Identify which cell holds the provided text, then report its [X, Y] central coordinate. 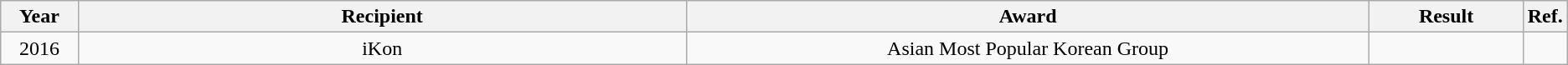
Recipient [382, 17]
Year [39, 17]
Award [1028, 17]
Asian Most Popular Korean Group [1028, 48]
2016 [39, 48]
iKon [382, 48]
Result [1446, 17]
Ref. [1545, 17]
